Provide the [X, Y] coordinate of the cell's center where the given text is located.  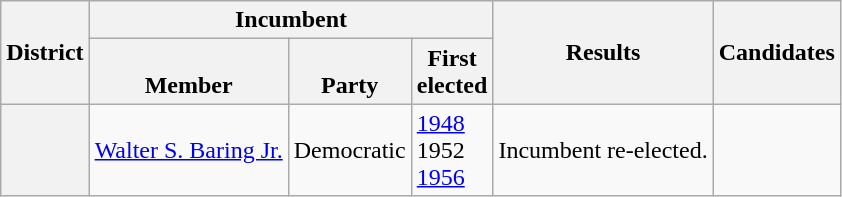
Democratic [350, 150]
Results [603, 52]
Incumbent re-elected. [603, 150]
Candidates [776, 52]
19481952 1956 [452, 150]
Walter S. Baring Jr. [188, 150]
Member [188, 72]
Party [350, 72]
District [45, 52]
Incumbent [291, 20]
Firstelected [452, 72]
